Provide the (x, y) coordinate of the cell's center where the given text is located.  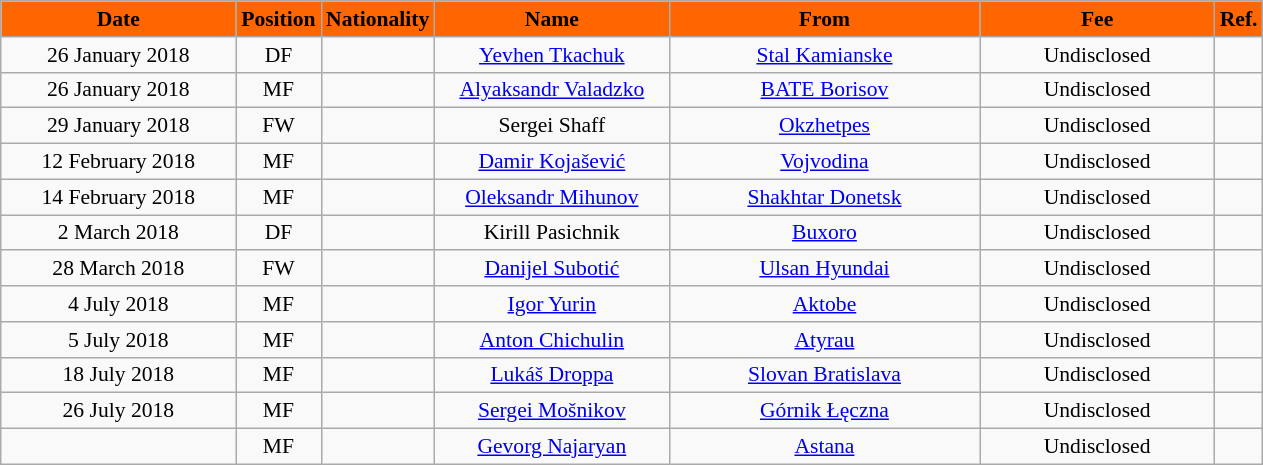
Danijel Subotić (552, 269)
Sergei Shaff (552, 126)
Yevhen Tkachuk (552, 55)
Ref. (1239, 19)
Kirill Pasichnik (552, 233)
2 March 2018 (118, 233)
28 March 2018 (118, 269)
Atyrau (824, 340)
Shakhtar Donetsk (824, 197)
Aktobe (824, 304)
Damir Kojašević (552, 162)
Fee (1098, 19)
Name (552, 19)
Górnik Łęczna (824, 411)
29 January 2018 (118, 126)
12 February 2018 (118, 162)
26 July 2018 (118, 411)
Sergei Mošnikov (552, 411)
5 July 2018 (118, 340)
Gevorg Najaryan (552, 447)
Lukáš Droppa (552, 375)
Astana (824, 447)
Position (278, 19)
Date (118, 19)
18 July 2018 (118, 375)
BATE Borisov (824, 90)
Ulsan Hyundai (824, 269)
Slovan Bratislava (824, 375)
Alyaksandr Valadzko (552, 90)
From (824, 19)
Nationality (378, 19)
Buxoro (824, 233)
4 July 2018 (118, 304)
Igor Yurin (552, 304)
Vojvodina (824, 162)
14 February 2018 (118, 197)
Stal Kamianske (824, 55)
Anton Chichulin (552, 340)
Okzhetpes (824, 126)
Oleksandr Mihunov (552, 197)
